For the text-containing cell, return its midpoint in [X, Y] coordinate format. 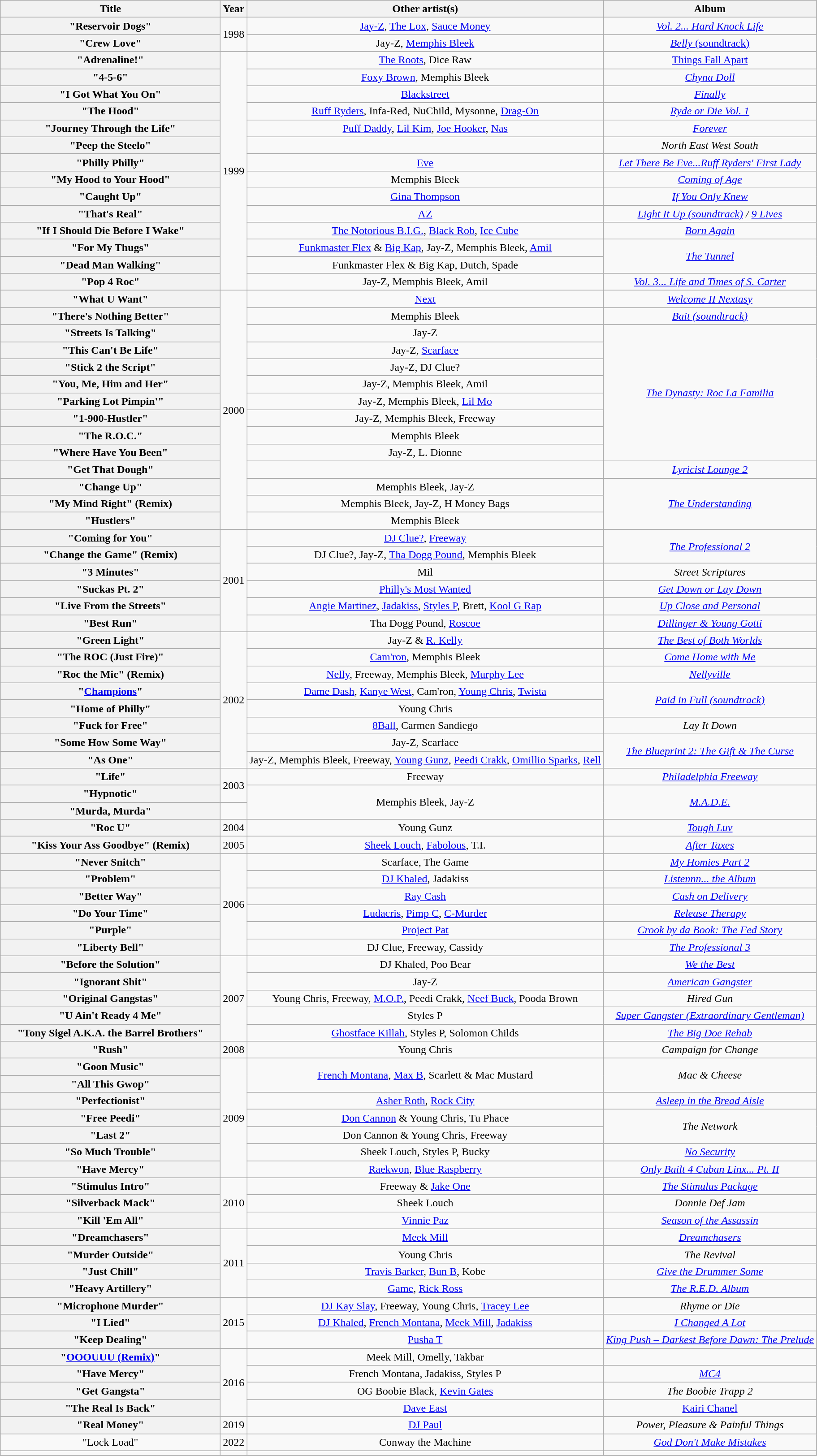
Freeway & Jake One [425, 1186]
"4-5-6" [110, 77]
"Murda, Murda" [110, 811]
Mil [425, 572]
"Do Your Time" [110, 913]
God Don't Make Mistakes [710, 1442]
1999 [234, 171]
8Ball, Carmen Sandiego [425, 725]
"Champions" [110, 691]
Asher Roth, Rock City [425, 1101]
"Caught Up" [110, 196]
Year [234, 9]
Vinnie Paz [425, 1220]
"Philly Philly" [110, 162]
"So Much Trouble" [110, 1152]
The Revival [710, 1254]
I Changed A Lot [710, 1323]
"Problem" [110, 879]
Get Down or Lay Down [710, 589]
Tha Dogg Pound, Roscoe [425, 623]
2007 [234, 998]
French Montana, Jadakiss, Styles P [425, 1374]
"Murder Outside" [110, 1254]
Eve [425, 162]
After Taxes [710, 845]
Born Again [710, 231]
Young Chris, Freeway, M.O.P., Peedi Crakk, Neef Buck, Pooda Brown [425, 998]
Jay-Z, Memphis Bleek [425, 43]
Title [110, 9]
DJ Clue?, Freeway [425, 538]
Dame Dash, Kanye West, Cam'ron, Young Chris, Twista [425, 691]
"Just Chill" [110, 1271]
"This Can't Be Life" [110, 350]
Jay-Z, DJ Clue? [425, 367]
Memphis Bleek, Jay-Z, H Money Bags [425, 504]
Release Therapy [710, 913]
Album [710, 9]
Game, Rick Ross [425, 1288]
OG Boobie Black, Kevin Gates [425, 1391]
Styles P [425, 1015]
Meek Mill, Omelly, Takbar [425, 1357]
The Stimulus Package [710, 1186]
"Real Money" [110, 1425]
Nellyville [710, 674]
Hired Gun [710, 998]
DJ Khaled, Poo Bear [425, 964]
Kairi Chanel [710, 1408]
Only Built 4 Cuban Linx... Pt. II [710, 1169]
Jay-Z, Memphis Bleek, Freeway, Young Gunz, Peedi Crakk, Omillio Sparks, Rell [425, 760]
Donnie Def Jam [710, 1203]
Asleep in the Bread Aisle [710, 1101]
Jay-Z & R. Kelly [425, 640]
Sheek Louch, Styles P, Bucky [425, 1152]
"Before the Solution" [110, 964]
The Blueprint 2: The Gift & The Curse [710, 751]
"Coming for You" [110, 538]
1998 [234, 35]
Give the Drummer Some [710, 1271]
DJ Khaled, French Montana, Meek Mill, Jadakiss [425, 1323]
Dillinger & Young Gotti [710, 623]
"1-900-Hustler" [110, 418]
Project Pat [425, 930]
Vol. 3... Life and Times of S. Carter [710, 282]
2015 [234, 1323]
"For My Thugs" [110, 248]
The Notorious B.I.G., Black Rob, Ice Cube [425, 231]
"Lock Load" [110, 1442]
"Pop 4 Roc" [110, 282]
Listennn... the Album [710, 879]
Funkmaster Flex & Big Kap, Dutch, Spade [425, 265]
Finally [710, 94]
"Free Peedi" [110, 1118]
"There's Nothing Better" [110, 316]
Funkmaster Flex & Big Kap, Jay-Z, Memphis Bleek, Amil [425, 248]
"Reservoir Dogs" [110, 26]
The Professional 3 [710, 947]
"Suckas Pt. 2" [110, 589]
"Ignorant Shit" [110, 981]
Dreamchasers [710, 1237]
The Tunnel [710, 256]
Young Gunz [425, 828]
"Get That Dough" [110, 469]
Coming of Age [710, 179]
If You Only Knew [710, 196]
Bait (soundtrack) [710, 316]
Raekwon, Blue Raspberry [425, 1169]
2022 [234, 1442]
"Green Light" [110, 640]
Puff Daddy, Lil Kim, Joe Hooker, Nas [425, 128]
Blackstreet [425, 94]
"The ROC (Just Fire)" [110, 657]
2011 [234, 1263]
"Stick 2 the Script" [110, 367]
Chyna Doll [710, 77]
Jay-Z, Memphis Bleek, Lil Mo [425, 401]
"Where Have You Been" [110, 452]
"Streets Is Talking" [110, 333]
"Silverback Mack" [110, 1203]
"Fuck for Free" [110, 725]
Belly (soundtrack) [710, 43]
Up Close and Personal [710, 606]
"Better Way" [110, 896]
Gina Thompson [425, 196]
"I Lied" [110, 1323]
Things Fall Apart [710, 60]
"Microphone Murder" [110, 1306]
Come Home with Me [710, 657]
The R.E.D. Album [710, 1288]
Cam'ron, Memphis Bleek [425, 657]
The Professional 2 [710, 546]
"The Real Is Back" [110, 1408]
Season of the Assassin [710, 1220]
"Peep the Steelo" [110, 145]
Philadelphia Freeway [710, 777]
Cash on Delivery [710, 896]
"Rush" [110, 1050]
Rhyme or Die [710, 1306]
"Heavy Artillery" [110, 1288]
"3 Minutes" [110, 572]
2019 [234, 1425]
My Homies Part 2 [710, 862]
"You, Me, Him and Her" [110, 384]
Next [425, 299]
Don Cannon & Young Chris, Tu Phace [425, 1118]
The Network [710, 1127]
The Best of Both Worlds [710, 640]
Travis Barker, Bun B, Kobe [425, 1271]
2006 [234, 905]
Scarface, The Game [425, 862]
"U Ain't Ready 4 Me" [110, 1015]
"Best Run" [110, 623]
"Home of Philly" [110, 708]
2004 [234, 828]
2005 [234, 845]
2000 [234, 410]
2003 [234, 785]
DJ Clue, Freeway, Cassidy [425, 947]
North East West South [710, 145]
"Original Gangstas" [110, 998]
"Get Gangsta" [110, 1391]
Ludacris, Pimp C, C-Murder [425, 913]
Jay-Z, L. Dionne [425, 452]
Freeway [425, 777]
Ryde or Die Vol. 1 [710, 111]
Super Gangster (Extraordinary Gentleman) [710, 1015]
Other artist(s) [425, 9]
Sheek Louch, Fabolous, T.I. [425, 845]
DJ Paul [425, 1425]
"My Hood to Your Hood" [110, 179]
Mac & Cheese [710, 1075]
"That's Real" [110, 214]
"Change the Game" (Remix) [110, 555]
Ray Cash [425, 896]
Let There Be Eve...Ruff Ryders' First Lady [710, 162]
"Adrenaline!" [110, 60]
Philly's Most Wanted [425, 589]
Dave East [425, 1408]
2008 [234, 1050]
"Liberty Bell" [110, 947]
Lay It Down [710, 725]
"Goon Music" [110, 1067]
The Understanding [710, 503]
"Journey Through the Life" [110, 128]
The Big Doe Rehab [710, 1032]
"If I Should Die Before I Wake" [110, 231]
Power, Pleasure & Painful Things [710, 1425]
"What U Want" [110, 299]
Welcome II Nextasy [710, 299]
"Keep Dealing" [110, 1340]
"Purple" [110, 930]
Campaign for Change [710, 1050]
Meek Mill [425, 1237]
DJ Kay Slay, Freeway, Young Chris, Tracey Lee [425, 1306]
Nelly, Freeway, Memphis Bleek, Murphy Lee [425, 674]
"As One" [110, 760]
"Life" [110, 777]
"Kill 'Em All" [110, 1220]
"All This Gwop" [110, 1084]
"Parking Lot Pimpin'" [110, 401]
Pusha T [425, 1340]
"Live From the Streets" [110, 606]
The Boobie Trapp 2 [710, 1391]
"Last 2" [110, 1135]
"Kiss Your Ass Goodbye" (Remix) [110, 845]
2001 [234, 581]
Ruff Ryders, Infa-Red, NuChild, Mysonne, Drag-On [425, 111]
The Roots, Dice Raw [425, 60]
"The R.O.C." [110, 435]
"Never Snitch" [110, 862]
Ghostface Killah, Styles P, Solomon Childs [425, 1032]
"Change Up" [110, 486]
"Some How Some Way" [110, 742]
M.A.D.E. [710, 802]
"Hustlers" [110, 521]
"Hypnotic" [110, 794]
Don Cannon & Young Chris, Freeway [425, 1135]
2016 [234, 1382]
2002 [234, 700]
Street Scriptures [710, 572]
"Stimulus Intro" [110, 1186]
Paid in Full (soundtrack) [710, 700]
Forever [710, 128]
Angie Martinez, Jadakiss, Styles P, Brett, Kool G Rap [425, 606]
"Roc the Mic" (Remix) [110, 674]
Jay-Z, Memphis Bleek, Freeway [425, 418]
We the Best [710, 964]
2010 [234, 1203]
Conway the Machine [425, 1442]
"OOOUUU (Remix)" [110, 1357]
"Dreamchasers" [110, 1237]
2009 [234, 1118]
Jay-Z, The Lox, Sauce Money [425, 26]
Light It Up (soundtrack) / 9 Lives [710, 214]
American Gangster [710, 981]
Sheek Louch [425, 1203]
King Push – Darkest Before Dawn: The Prelude [710, 1340]
"My Mind Right" (Remix) [110, 504]
The Dynasty: Roc La Familia [710, 393]
No Security [710, 1152]
"Perfectionist" [110, 1101]
Vol. 2... Hard Knock Life [710, 26]
Lyricist Lounge 2 [710, 469]
Foxy Brown, Memphis Bleek [425, 77]
"Crew Love" [110, 43]
"The Hood" [110, 111]
"Dead Man Walking" [110, 265]
"Roc U" [110, 828]
MC4 [710, 1374]
DJ Khaled, Jadakiss [425, 879]
"I Got What You On" [110, 94]
Tough Luv [710, 828]
DJ Clue?, Jay-Z, Tha Dogg Pound, Memphis Bleek [425, 555]
AZ [425, 214]
French Montana, Max B, Scarlett & Mac Mustard [425, 1075]
"Tony Sigel A.K.A. the Barrel Brothers" [110, 1032]
Crook by da Book: The Fed Story [710, 930]
